Pinpoint the cell where the given text exists, returning its (x, y) midpoint coordinate. 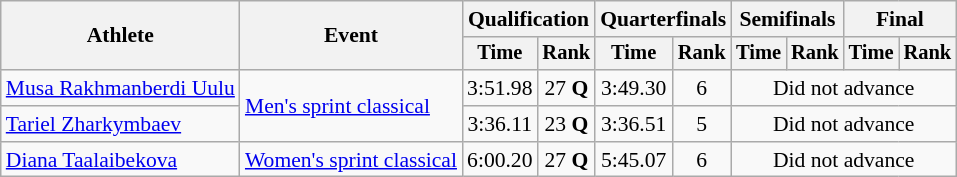
23 Q (567, 124)
3:36.11 (500, 124)
Final (900, 19)
Event (351, 36)
3:49.30 (634, 88)
Tariel Zharkymbaev (120, 124)
Musa Rakhmanberdi Uulu (120, 88)
3:36.51 (634, 124)
27 Q (567, 88)
Quarterfinals (663, 19)
Qualification (528, 19)
3:51.98 (500, 88)
6 (702, 88)
5 (702, 124)
Athlete (120, 36)
Men's sprint classical (351, 106)
Semifinals (787, 19)
